For the text-containing cell, return its midpoint in (x, y) coordinate format. 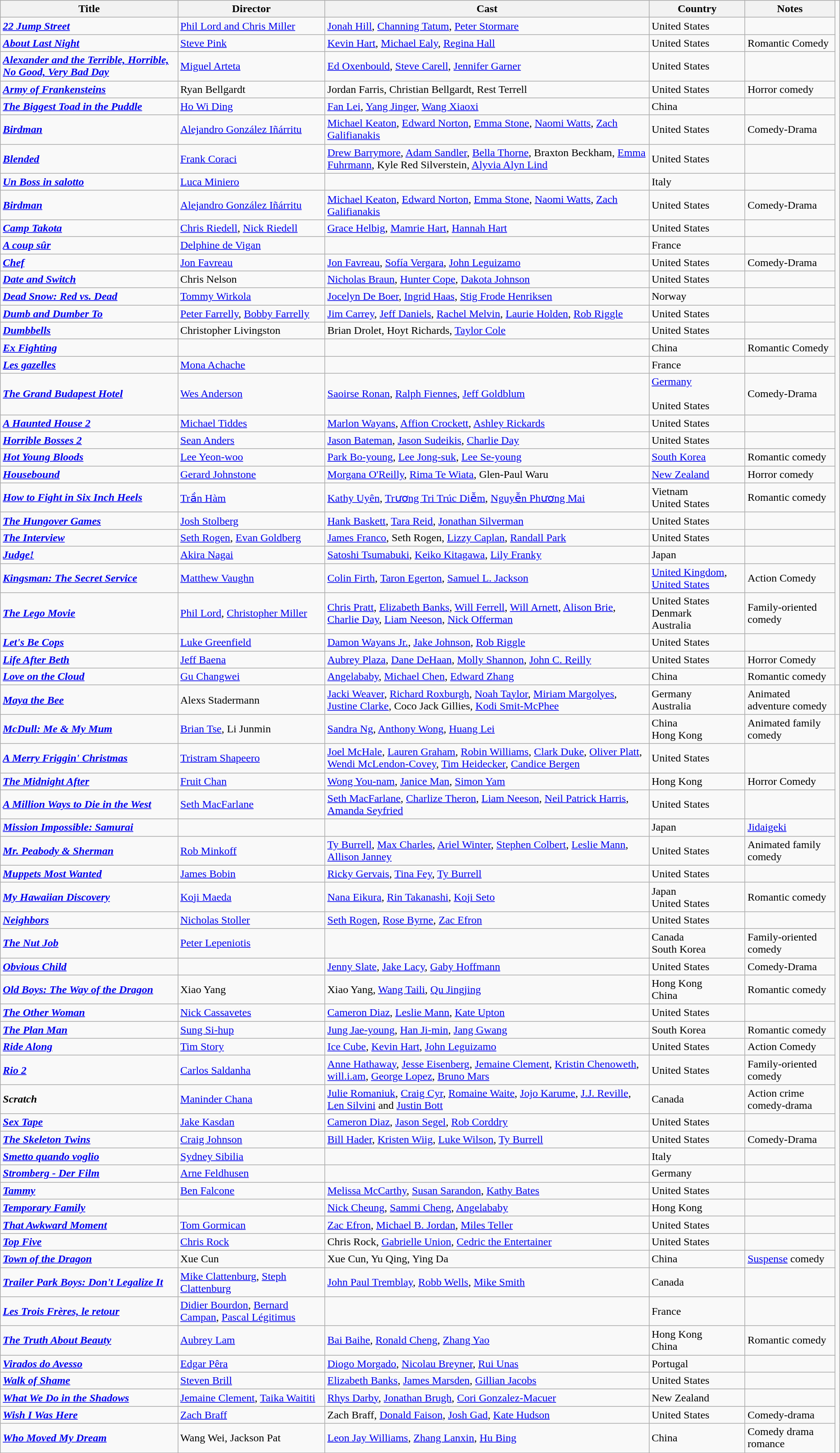
Wang Wei, Jackson Pat (251, 1438)
The Plan Man (89, 1030)
Chris Riedell, Nick Riedell (251, 228)
Kathy Uyên, Trương Tri Trúc Diễm, Nguyễn Phương Mai (487, 497)
Jason Bateman, Jason Sudeikis, Charlie Day (487, 440)
Scratch (89, 1099)
Cameron Diaz, Leslie Mann, Kate Upton (487, 1013)
Action crime comedy-drama (790, 1099)
Xue Cun (251, 1259)
Ryan Bellgardt (251, 89)
Title (89, 9)
Obvious Child (89, 966)
Les gazelles (89, 365)
Date and Switch (89, 280)
The Lego Movie (89, 613)
Miguel Arteta (251, 66)
CanadaSouth Korea (697, 943)
Xiao Yang (251, 990)
Michael Tiddes (251, 423)
Hot Young Bloods (89, 457)
Seth MacFarlane, Charlize Theron, Liam Neeson, Neil Patrick Harris, Amanda Seyfried (487, 804)
Saoirse Ronan, Ralph Fiennes, Jeff Goldblum (487, 394)
VietnamUnited States (697, 497)
22 Jump Street (89, 26)
About Last Night (89, 43)
Leon Jay Williams, Zhang Lanxin, Hu Bing (487, 1438)
Ben Falcone (251, 1190)
Nicholas Stoller (251, 920)
Anne Hathaway, Jesse Eisenberg, Jemaine Clement, Kristin Chenoweth, will.i.am, George Lopez, Bruno Mars (487, 1070)
A Million Ways to Die in the West (89, 804)
Koji Maeda (251, 897)
Sydney Sibilia (251, 1156)
That Awkward Moment (89, 1225)
Jidaigeki (790, 827)
JapanUnited States (697, 897)
Joel McHale, Lauren Graham, Robin Williams, Clark Duke, Oliver Platt, Wendi McLendon-Covey, Tim Heidecker, Candice Bergen (487, 758)
Country (697, 9)
Seth Rogen, Evan Goldberg (251, 538)
Blended (89, 159)
Housebound (89, 474)
Muppets Most Wanted (89, 874)
Director (251, 9)
Jung Jae-young, Han Ji-min, Jang Gwang (487, 1030)
Trần Hàm (251, 497)
Tim Story (251, 1047)
What We Do in the Shadows (89, 1398)
Phil Lord and Chris Miller (251, 26)
Notes (790, 9)
My Hawaiian Discovery (89, 897)
Melissa McCarthy, Susan Sarandon, Kathy Bates (487, 1190)
Camp Takota (89, 228)
Akira Nagai (251, 555)
Wes Anderson (251, 394)
Trailer Park Boys: Don't Legalize It (89, 1282)
Craig Johnson (251, 1139)
Gu Changwei (251, 677)
Marlon Wayans, Affion Crockett, Ashley Rickards (487, 423)
Fruit Chan (251, 781)
Satoshi Tsumabuki, Keiko Kitagawa, Lily Franky (487, 555)
Jake Kasdan (251, 1122)
Horrible Bosses 2 (89, 440)
GermanyAustralia (697, 700)
Frank Coraci (251, 159)
Chris Rock (251, 1242)
Temporary Family (89, 1208)
Xue Cun, Yu Qing, Ying Da (487, 1259)
Zach Braff (251, 1415)
Old Boys: The Way of the Dragon (89, 990)
Gerard Johnstone (251, 474)
Brian Tse, Li Junmin (251, 729)
Aubrey Lam (251, 1341)
The Biggest Toad in the Puddle (89, 106)
Zach Braff, Donald Faison, Josh Gad, Kate Hudson (487, 1415)
Luca Miniero (251, 182)
Chris Nelson (251, 280)
Portugal (697, 1364)
Wish I Was Here (89, 1415)
Seth Rogen, Rose Byrne, Zac Efron (487, 920)
Suspense comedy (790, 1259)
Steven Brill (251, 1381)
Kevin Hart, Michael Ealy, Regina Hall (487, 43)
Virados do Avesso (89, 1364)
Jemaine Clement, Taika Waititi (251, 1398)
Nana Eikura, Rin Takanashi, Koji Seto (487, 897)
Life After Beth (89, 660)
Jacki Weaver, Richard Roxburgh, Noah Taylor, Miriam Margolyes, Justine Clarke, Coco Jack Gillies, Kodi Smit-McPhee (487, 700)
Matthew Vaughn (251, 578)
Ice Cube, Kevin Hart, John Leguizamo (487, 1047)
Ex Fighting (89, 348)
Julie Romaniuk, Craig Cyr, Romaine Waite, Jojo Karume, J.J. Reville, Len Silvini and Justin Bott (487, 1099)
Tom Gormican (251, 1225)
Nicholas Braun, Hunter Cope, Dakota Johnson (487, 280)
ChinaHong Kong (697, 729)
Smetto quando voglio (89, 1156)
Christopher Livingston (251, 331)
Who Moved My Dream (89, 1438)
Elizabeth Banks, James Marsden, Gillian Jacobs (487, 1381)
Norway (697, 297)
Diogo Morgado, Nicolau Breyner, Rui Unas (487, 1364)
GermanyUnited States (697, 394)
Jon Favreau (251, 263)
How to Fight in Six Inch Heels (89, 497)
Jonah Hill, Channing Tatum, Peter Stormare (487, 26)
Germany (697, 1173)
Angelababy, Michael Chen, Edward Zhang (487, 677)
Morgana O'Reilly, Rima Te Wiata, Glen-Paul Waru (487, 474)
Tammy (89, 1190)
Aubrey Plaza, Dane DeHaan, Molly Shannon, John C. Reilly (487, 660)
The Interview (89, 538)
Jocelyn De Boer, Ingrid Haas, Stig Frode Henriksen (487, 297)
The Truth About Beauty (89, 1341)
A coup sûr (89, 245)
Edgar Pêra (251, 1364)
Bill Hader, Kristen Wiig, Luke Wilson, Ty Burrell (487, 1139)
Sung Si-hup (251, 1030)
Grace Helbig, Mamrie Hart, Hannah Hart (487, 228)
Neighbors (89, 920)
Love on the Cloud (89, 677)
Comedy-drama (790, 1415)
Les Trois Frères, le retour (89, 1311)
Nick Cassavetes (251, 1013)
Rio 2 (89, 1070)
Dead Snow: Red vs. Dead (89, 297)
Tommy Wirkola (251, 297)
Chef (89, 263)
Didier Bourdon, Bernard Campan, Pascal Légitimus (251, 1311)
Wong You-nam, Janice Man, Simon Yam (487, 781)
Mr. Peabody & Sherman (89, 851)
Brian Drolet, Hoyt Richards, Taylor Cole (487, 331)
Mission Impossible: Samurai (89, 827)
Ed Oxenbould, Steve Carell, Jennifer Garner (487, 66)
Town of the Dragon (89, 1259)
Rhys Darby, Jonathan Brugh, Cori Gonzalez-Macuer (487, 1398)
Nick Cheung, Sammi Cheng, Angelababy (487, 1208)
Ty Burrell, Max Charles, Ariel Winter, Stephen Colbert, Leslie Mann, Allison Janney (487, 851)
Cast (487, 9)
The Midnight After (89, 781)
Ride Along (89, 1047)
Maninder Chana (251, 1099)
Colin Firth, Taron Egerton, Samuel L. Jackson (487, 578)
Mike Clattenburg, Steph Clattenburg (251, 1282)
Dumb and Dumber To (89, 314)
The Grand Budapest Hotel (89, 394)
Army of Frankensteins (89, 89)
The Skeleton Twins (89, 1139)
Josh Stolberg (251, 521)
Top Five (89, 1242)
Jon Favreau, Sofía Vergara, John Leguizamo (487, 263)
Luke Greenfield (251, 643)
Seth MacFarlane (251, 804)
Animated adventure comedy (790, 700)
Jeff Baena (251, 660)
The Other Woman (89, 1013)
Un Boss in salotto (89, 182)
Judge! (89, 555)
Let's Be Cops (89, 643)
Sex Tape (89, 1122)
Chris Rock, Gabrielle Union, Cedric the Entertainer (487, 1242)
Park Bo-young, Lee Jong-suk, Lee Se-young (487, 457)
Zac Efron, Michael B. Jordan, Miles Teller (487, 1225)
Cameron Diaz, Jason Segel, Rob Corddry (487, 1122)
Drew Barrymore, Adam Sandler, Bella Thorne, Braxton Beckham, Emma Fuhrmann, Kyle Red Silverstein, Alyvia Alyn Lind (487, 159)
Peter Farrelly, Bobby Farrelly (251, 314)
The Nut Job (89, 943)
Kingsman: The Secret Service (89, 578)
Carlos Saldanha (251, 1070)
Alexander and the Terrible, Horrible, No Good, Very Bad Day (89, 66)
Arne Feldhusen (251, 1173)
Dumbbells (89, 331)
Peter Lepeniotis (251, 943)
Mona Achache (251, 365)
Rob Minkoff (251, 851)
Sean Anders (251, 440)
John Paul Tremblay, Robb Wells, Mike Smith (487, 1282)
Stromberg - Der Film (89, 1173)
Ricky Gervais, Tina Fey, Ty Burrell (487, 874)
Tristram Shapeero (251, 758)
Steve Pink (251, 43)
Jordan Farris, Christian Bellgardt, Rest Terrell (487, 89)
The Hungover Games (89, 521)
Xiao Yang, Wang Taili, Qu Jingjing (487, 990)
James Franco, Seth Rogen, Lizzy Caplan, Randall Park (487, 538)
Sandra Ng, Anthony Wong, Huang Lei (487, 729)
Jenny Slate, Jake Lacy, Gaby Hoffmann (487, 966)
Delphine de Vigan (251, 245)
Bai Baihe, Ronald Cheng, Zhang Yao (487, 1341)
James Bobin (251, 874)
Jim Carrey, Jeff Daniels, Rachel Melvin, Laurie Holden, Rob Riggle (487, 314)
United StatesDenmarkAustralia (697, 613)
Alexs Stadermann (251, 700)
Damon Wayans Jr., Jake Johnson, Rob Riggle (487, 643)
Comedy drama romance (790, 1438)
A Haunted House 2 (89, 423)
United Kingdom, United States (697, 578)
Chris Pratt, Elizabeth Banks, Will Ferrell, Will Arnett, Alison Brie, Charlie Day, Liam Neeson, Nick Offerman (487, 613)
Hank Baskett, Tara Reid, Jonathan Silverman (487, 521)
McDull: Me & My Mum (89, 729)
Maya the Bee (89, 700)
Fan Lei, Yang Jinger, Wang Xiaoxi (487, 106)
Phil Lord, Christopher Miller (251, 613)
A Merry Friggin' Christmas (89, 758)
Lee Yeon-woo (251, 457)
Ho Wi Ding (251, 106)
Walk of Shame (89, 1381)
